Find where the given text appears and provide that cell's center as [X, Y] coordinate. 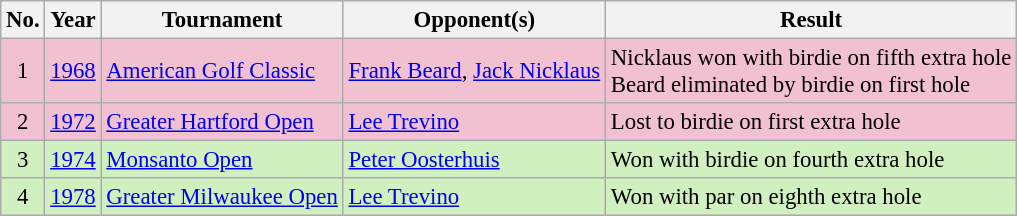
Frank Beard, Jack Nicklaus [474, 72]
Greater Milwaukee Open [222, 197]
1 [23, 72]
Lost to birdie on first extra hole [812, 122]
Greater Hartford Open [222, 122]
1972 [73, 122]
Result [812, 20]
1974 [73, 160]
Nicklaus won with birdie on fifth extra holeBeard eliminated by birdie on first hole [812, 72]
American Golf Classic [222, 72]
1968 [73, 72]
2 [23, 122]
Tournament [222, 20]
3 [23, 160]
Won with par on eighth extra hole [812, 197]
1978 [73, 197]
Opponent(s) [474, 20]
Monsanto Open [222, 160]
Year [73, 20]
Peter Oosterhuis [474, 160]
Won with birdie on fourth extra hole [812, 160]
No. [23, 20]
4 [23, 197]
